Search for the cell housing the specified text and yield its [X, Y] center coordinate. 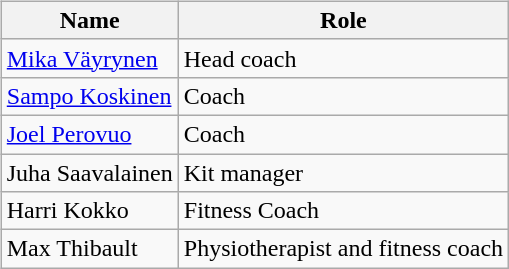
Juha Saavalainen [90, 173]
Harri Kokko [90, 211]
Kit manager [343, 173]
Role [343, 20]
Head coach [343, 58]
Sampo Koskinen [90, 96]
Name [90, 20]
Fitness Coach [343, 211]
Joel Perovuo [90, 134]
Mika Väyrynen [90, 58]
Physiotherapist and fitness coach [343, 249]
Max Thibault [90, 249]
